Extract the [x, y] coordinate from the center of the cell holding the provided text.  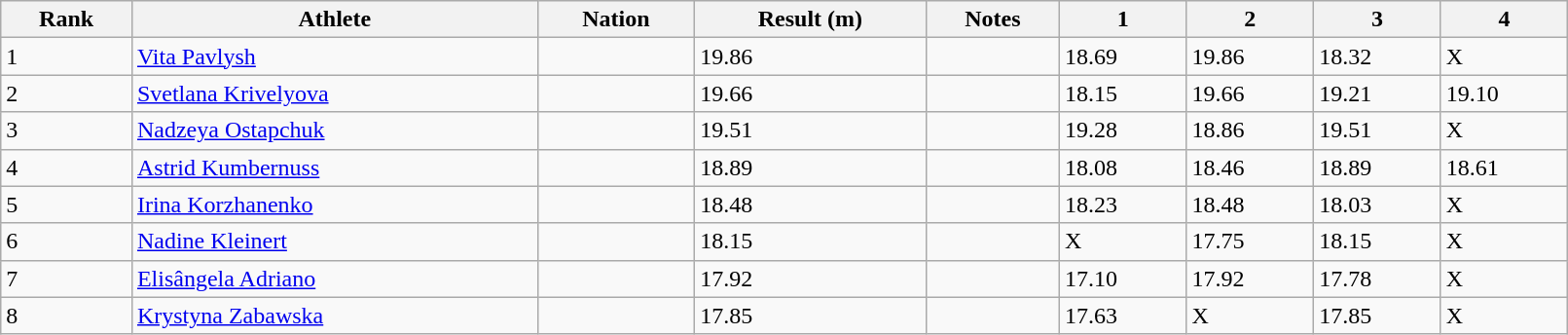
17.78 [1378, 279]
17.63 [1123, 316]
Elisângela Adriano [335, 279]
17.75 [1250, 242]
Athlete [335, 19]
19.21 [1378, 93]
Notes [993, 19]
Nation [615, 19]
18.08 [1123, 167]
17.10 [1123, 279]
Rank [66, 19]
18.23 [1123, 205]
Irina Korzhanenko [335, 205]
Astrid Kumbernuss [335, 167]
18.61 [1505, 167]
Nadzeya Ostapchuk [335, 130]
6 [66, 242]
Krystyna Zabawska [335, 316]
Result (m) [811, 19]
18.86 [1250, 130]
18.46 [1250, 167]
8 [66, 316]
5 [66, 205]
18.32 [1378, 56]
18.03 [1378, 205]
18.69 [1123, 56]
19.28 [1123, 130]
Svetlana Krivelyova [335, 93]
Nadine Kleinert [335, 242]
Vita Pavlysh [335, 56]
19.10 [1505, 93]
7 [66, 279]
